Search for the cell housing the specified text and yield its (x, y) center coordinate. 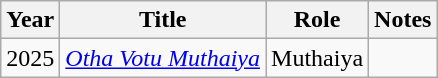
Notes (403, 20)
Role (318, 20)
Muthaiya (318, 58)
Year (30, 20)
2025 (30, 58)
Otha Votu Muthaiya (163, 58)
Title (163, 20)
